Locate the cell with the specified text and output its (X, Y) center coordinate. 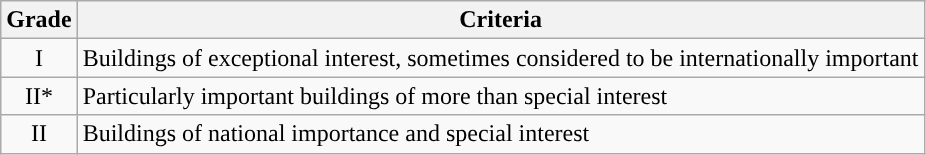
Particularly important buildings of more than special interest (500, 96)
I (39, 58)
II* (39, 96)
Buildings of national importance and special interest (500, 134)
II (39, 134)
Criteria (500, 20)
Grade (39, 20)
Buildings of exceptional interest, sometimes considered to be internationally important (500, 58)
